Detect which cell encompasses the target text, then output its [X, Y] center coordinate. 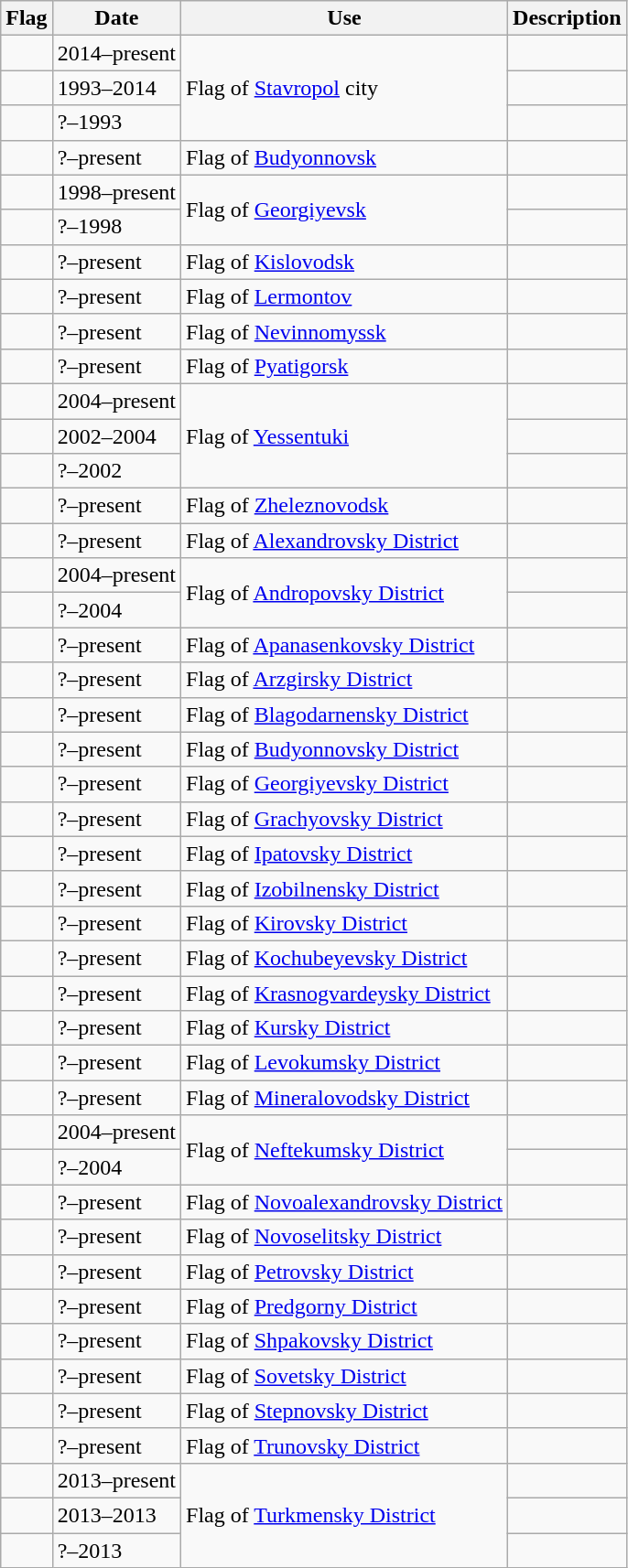
Flag of Kirovsky District [344, 923]
Date [116, 18]
Flag of Stavropol city [344, 88]
Flag of Georgiyevsky District [344, 784]
Flag of Novoalexandrovsky District [344, 1202]
Flag of Lermontov [344, 296]
Flag of Predgorny District [344, 1306]
Flag of Yessentuki [344, 435]
Flag of Krasnogvardeysky District [344, 993]
Flag of Neftekumsky District [344, 1150]
Flag of Alexandrovsky District [344, 541]
Flag of Arzgirsky District [344, 680]
2013–2013 [116, 1515]
Flag of Pyatigorsk [344, 366]
Use [344, 18]
Flag of Budyonnovsky District [344, 749]
Flag of Nevinnomyssk [344, 331]
2002–2004 [116, 436]
Flag of Grachyovsky District [344, 819]
Flag of Kochubeyevsky District [344, 958]
Flag of Budyonnovsk [344, 157]
?–1998 [116, 227]
Flag of Trunovsky District [344, 1445]
1998–present [116, 192]
Description [568, 18]
Flag of Kursky District [344, 1028]
Flag of Andropovsky District [344, 593]
Flag of Turkmensky District [344, 1515]
Flag of Blagodarnensky District [344, 714]
Flag of Mineralovodsky District [344, 1098]
Flag of Novoselitsky District [344, 1237]
?–1993 [116, 123]
Flag of Izobilnensky District [344, 888]
2014–present [116, 53]
Flag of Ipatovsky District [344, 854]
Flag [27, 18]
Flag of Apanasenkovsky District [344, 645]
Flag of Zheleznovodsk [344, 506]
Flag of Petrovsky District [344, 1272]
Flag of Stepnovsky District [344, 1411]
Flag of Sovetsky District [344, 1376]
Flag of Georgiyevsk [344, 209]
Flag of Levokumsky District [344, 1063]
Flag of Kislovodsk [344, 262]
1993–2014 [116, 88]
Flag of Shpakovsky District [344, 1341]
2013–present [116, 1480]
?–2013 [116, 1551]
?–2002 [116, 471]
